Provide the [X, Y] coordinate of the cell's center where the given text is located.  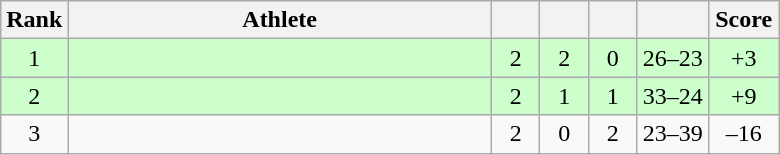
23–39 [672, 134]
Rank [34, 20]
Score [744, 20]
Athlete [280, 20]
3 [34, 134]
+9 [744, 96]
33–24 [672, 96]
26–23 [672, 58]
+3 [744, 58]
–16 [744, 134]
